Capture the cell that displays the provided text and extract its [X, Y] central coordinate. 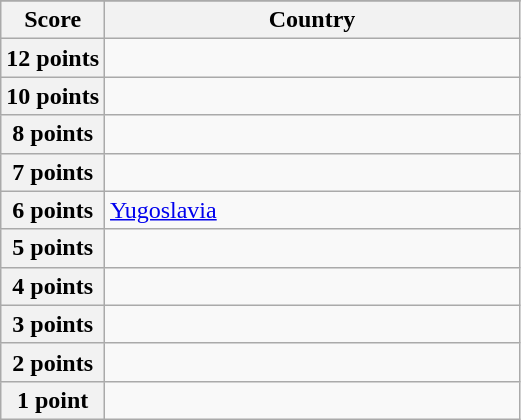
5 points [53, 248]
12 points [53, 58]
8 points [53, 134]
4 points [53, 286]
1 point [53, 400]
Score [53, 20]
2 points [53, 362]
Yugoslavia [312, 210]
Country [312, 20]
7 points [53, 172]
3 points [53, 324]
6 points [53, 210]
10 points [53, 96]
